Search for the cell housing the specified text and yield its (x, y) center coordinate. 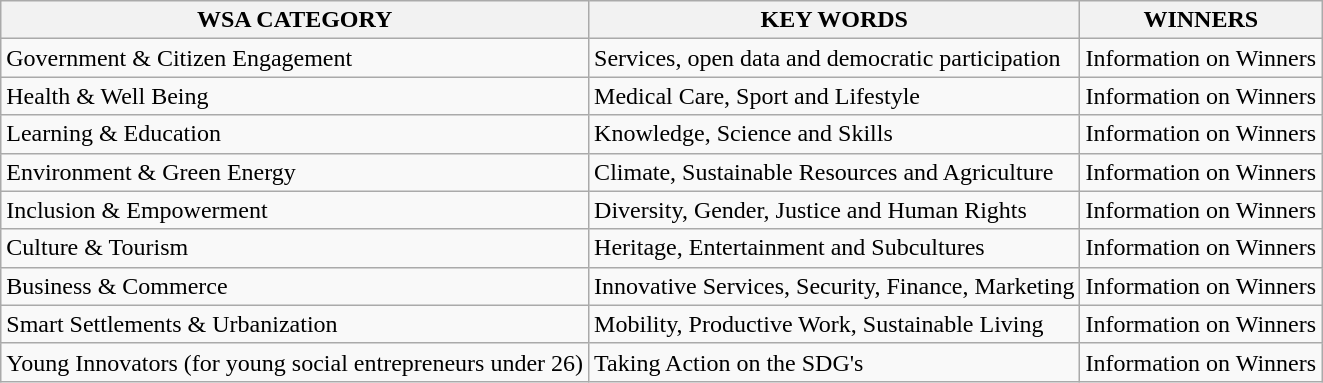
Innovative Services, Security, Finance, Marketing (834, 286)
Heritage, Entertainment and Subcultures (834, 248)
Climate, Sustainable Resources and Agriculture (834, 172)
Culture & Tourism (295, 248)
Taking Action on the SDG's (834, 362)
WSA CATEGORY (295, 20)
Young Innovators (for young social entrepreneurs under 26) (295, 362)
Mobility, Productive Work, Sustainable Living (834, 324)
Diversity, Gender, Justice and Human Rights (834, 210)
Learning & Education (295, 134)
Business & Commerce (295, 286)
WINNERS (1201, 20)
Health & Well Being (295, 96)
Government & Citizen Engagement (295, 58)
Smart Settlements & Urbanization (295, 324)
Medical Care, Sport and Lifestyle (834, 96)
KEY WORDS (834, 20)
Environment & Green Energy (295, 172)
Inclusion & Empowerment (295, 210)
Knowledge, Science and Skills (834, 134)
Services, open data and democratic participation (834, 58)
